Return [X, Y] of the center of cell containing provided text 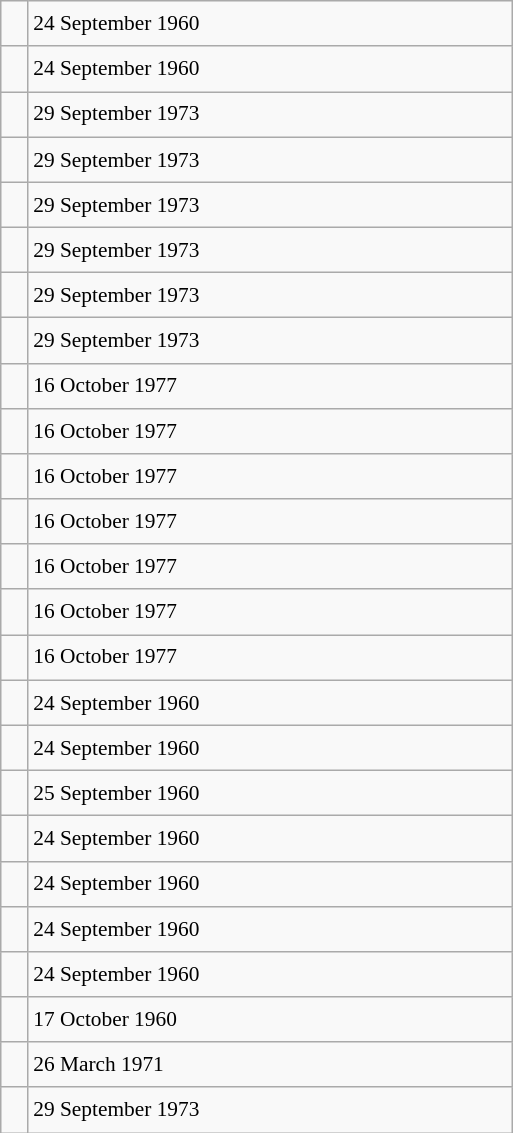
26 March 1971 [270, 1064]
17 October 1960 [270, 1020]
25 September 1960 [270, 792]
